For the text-containing cell, return its midpoint in (X, Y) coordinate format. 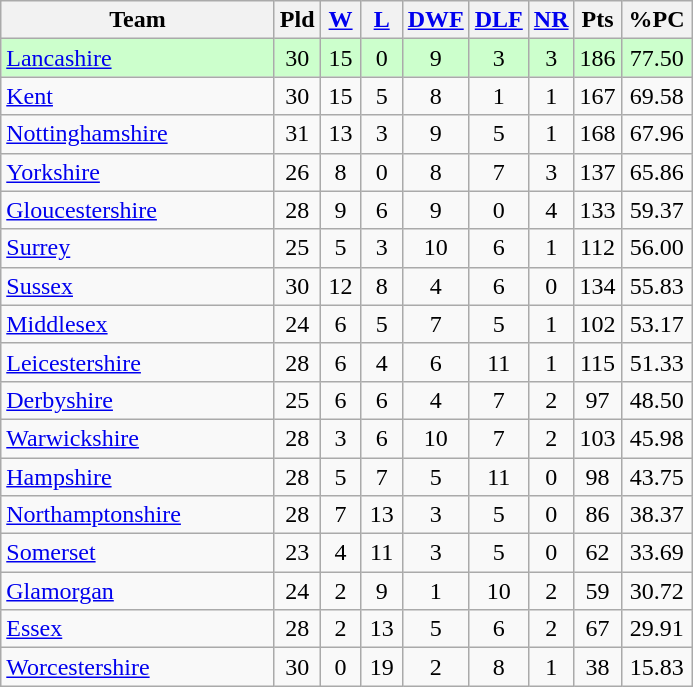
DWF (436, 20)
53.17 (656, 324)
Lancashire (138, 58)
69.58 (656, 96)
Pts (598, 20)
Nottinghamshire (138, 134)
15.83 (656, 667)
19 (382, 667)
97 (598, 400)
Surrey (138, 248)
137 (598, 172)
38 (598, 667)
Pld (297, 20)
48.50 (656, 400)
59.37 (656, 210)
Gloucestershire (138, 210)
12 (340, 286)
86 (598, 515)
Middlesex (138, 324)
Northamptonshire (138, 515)
134 (598, 286)
51.33 (656, 362)
DLF (498, 20)
Somerset (138, 553)
43.75 (656, 477)
23 (297, 553)
102 (598, 324)
31 (297, 134)
98 (598, 477)
Leicestershire (138, 362)
%PC (656, 20)
Warwickshire (138, 438)
29.91 (656, 629)
45.98 (656, 438)
133 (598, 210)
Kent (138, 96)
Essex (138, 629)
168 (598, 134)
33.69 (656, 553)
Team (138, 20)
W (340, 20)
67.96 (656, 134)
65.86 (656, 172)
L (382, 20)
38.37 (656, 515)
Sussex (138, 286)
Derbyshire (138, 400)
56.00 (656, 248)
Glamorgan (138, 591)
Hampshire (138, 477)
77.50 (656, 58)
112 (598, 248)
Worcestershire (138, 667)
186 (598, 58)
103 (598, 438)
59 (598, 591)
55.83 (656, 286)
167 (598, 96)
67 (598, 629)
115 (598, 362)
30.72 (656, 591)
62 (598, 553)
26 (297, 172)
Yorkshire (138, 172)
NR (551, 20)
